From the cell containing the given text, extract its center point as [x, y] coordinate. 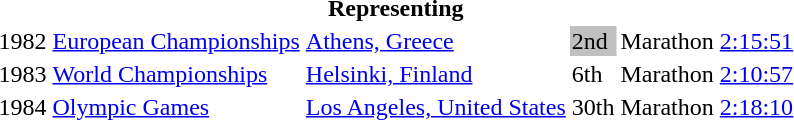
2nd [593, 41]
2:15:51 [756, 41]
World Championships [176, 74]
6th [593, 74]
Athens, Greece [436, 41]
Helsinki, Finland [436, 74]
European Championships [176, 41]
2:10:57 [756, 74]
